Output the [X, Y] coordinate of the center of the cell containing the given text.  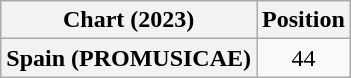
Spain (PROMUSICAE) [129, 58]
Chart (2023) [129, 20]
Position [304, 20]
44 [304, 58]
